Output the [X, Y] coordinate of the center of the cell containing the given text.  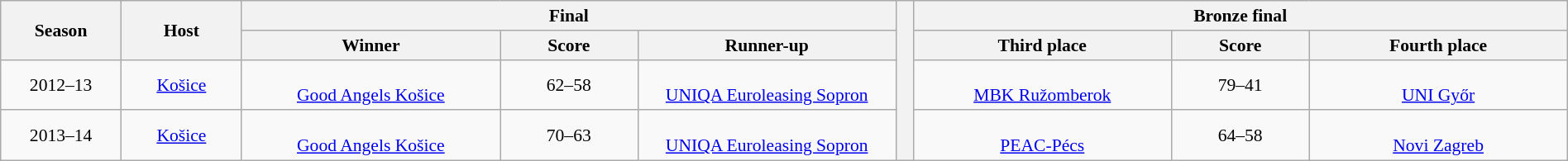
Final [569, 16]
Runner-up [767, 45]
Fourth place [1438, 45]
Third place [1042, 45]
64–58 [1241, 135]
62–58 [569, 84]
Novi Zagreb [1438, 135]
Host [181, 30]
2013–14 [61, 135]
Bronze final [1241, 16]
UNI Győr [1438, 84]
PEAC-Pécs [1042, 135]
79–41 [1241, 84]
70–63 [569, 135]
MBK Ružomberok [1042, 84]
Season [61, 30]
Winner [370, 45]
2012–13 [61, 84]
